From the cell containing the given text, extract its center point as (x, y) coordinate. 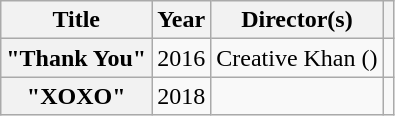
2018 (182, 96)
Year (182, 20)
Title (76, 20)
2016 (182, 58)
Director(s) (297, 20)
"XOXO" (76, 96)
"Thank You" (76, 58)
Creative Khan () (297, 58)
